Provide the [X, Y] coordinate of the cell's center where the given text is located.  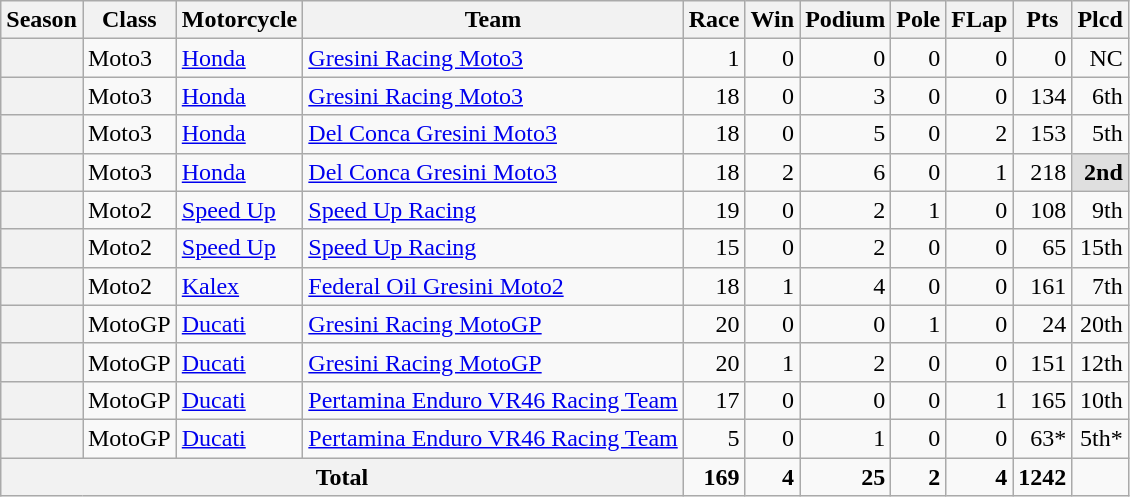
Total [342, 477]
5th* [1100, 438]
165 [1042, 400]
9th [1100, 210]
169 [714, 477]
Kalex [240, 286]
24 [1042, 324]
Motorcycle [240, 20]
6th [1100, 96]
12th [1100, 362]
25 [846, 477]
Season [42, 20]
FLap [980, 20]
Team [493, 20]
NC [1100, 58]
7th [1100, 286]
Win [772, 20]
15th [1100, 248]
Pts [1042, 20]
153 [1042, 134]
65 [1042, 248]
151 [1042, 362]
108 [1042, 210]
161 [1042, 286]
134 [1042, 96]
15 [714, 248]
Race [714, 20]
19 [714, 210]
63* [1042, 438]
1242 [1042, 477]
20th [1100, 324]
Federal Oil Gresini Moto2 [493, 286]
6 [846, 172]
2nd [1100, 172]
Plcd [1100, 20]
17 [714, 400]
218 [1042, 172]
Class [129, 20]
5th [1100, 134]
10th [1100, 400]
Pole [918, 20]
3 [846, 96]
Podium [846, 20]
